Identify which cell holds the provided text, then report its [x, y] central coordinate. 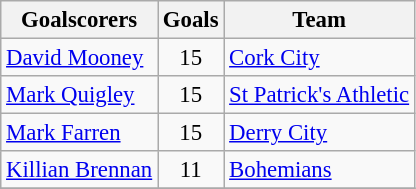
Cork City [320, 58]
St Patrick's Athletic [320, 95]
11 [191, 170]
David Mooney [80, 58]
Killian Brennan [80, 170]
Mark Farren [80, 133]
Bohemians [320, 170]
Goals [191, 20]
Derry City [320, 133]
Team [320, 20]
Mark Quigley [80, 95]
Goalscorers [80, 20]
